Pinpoint the cell where the given text exists, returning its [X, Y] midpoint coordinate. 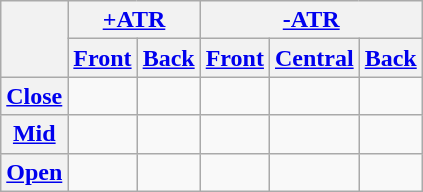
+ATR [134, 20]
Mid [34, 134]
-ATR [311, 20]
Open [34, 172]
Central [314, 58]
Close [34, 96]
